Search for the cell housing the specified text and yield its [x, y] center coordinate. 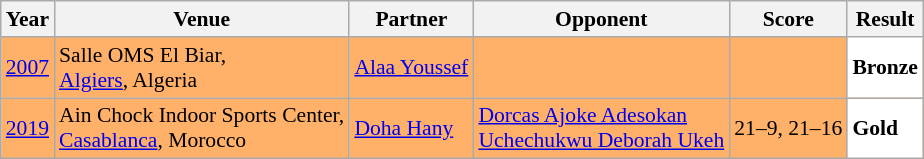
Dorcas Ajoke Adesokan Uchechukwu Deborah Ukeh [601, 128]
Bronze [885, 68]
Salle OMS El Biar,Algiers, Algeria [202, 68]
2007 [28, 68]
Score [788, 19]
Result [885, 19]
Alaa Youssef [411, 68]
Doha Hany [411, 128]
2019 [28, 128]
21–9, 21–16 [788, 128]
Venue [202, 19]
Ain Chock Indoor Sports Center,Casablanca, Morocco [202, 128]
Year [28, 19]
Partner [411, 19]
Opponent [601, 19]
Gold [885, 128]
